Determine the (x, y) coordinate at the center of the cell enclosing the given text.  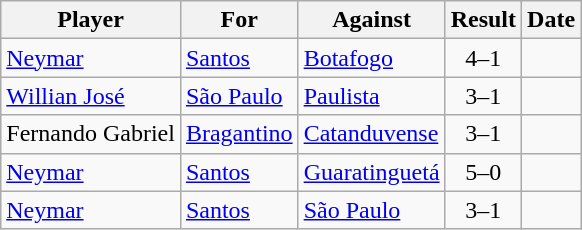
Willian José (91, 96)
Against (372, 20)
Date (552, 20)
Botafogo (372, 58)
Catanduvense (372, 134)
Bragantino (239, 134)
Paulista (372, 96)
Fernando Gabriel (91, 134)
Player (91, 20)
Result (483, 20)
Guaratinguetá (372, 172)
For (239, 20)
4–1 (483, 58)
5–0 (483, 172)
